Capture the cell that displays the provided text and extract its [x, y] central coordinate. 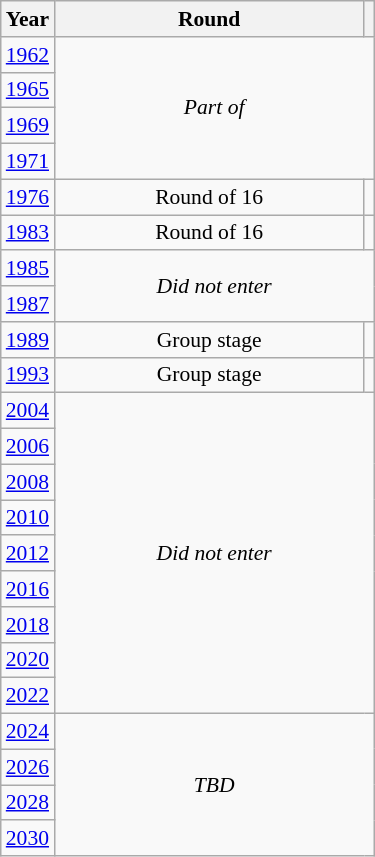
1993 [28, 375]
2004 [28, 411]
TBD [214, 785]
2012 [28, 554]
1971 [28, 162]
Year [28, 19]
2006 [28, 447]
1987 [28, 304]
1985 [28, 269]
2020 [28, 660]
Part of [214, 108]
1965 [28, 90]
2008 [28, 482]
Round [209, 19]
2026 [28, 767]
2022 [28, 696]
2016 [28, 589]
2024 [28, 732]
1976 [28, 197]
2018 [28, 625]
1989 [28, 340]
1962 [28, 55]
2028 [28, 803]
1983 [28, 233]
2030 [28, 839]
1969 [28, 126]
2010 [28, 518]
